Capture the cell that displays the provided text and extract its (x, y) central coordinate. 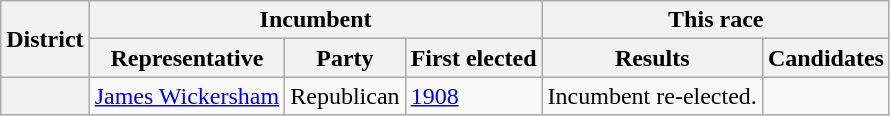
Representative (187, 58)
Incumbent (316, 20)
First elected (474, 58)
1908 (474, 96)
Results (652, 58)
Party (345, 58)
District (45, 39)
Incumbent re-elected. (652, 96)
Republican (345, 96)
This race (716, 20)
James Wickersham (187, 96)
Candidates (826, 58)
